Return the [X, Y] coordinate for the center point of the cell that contains the specified text.  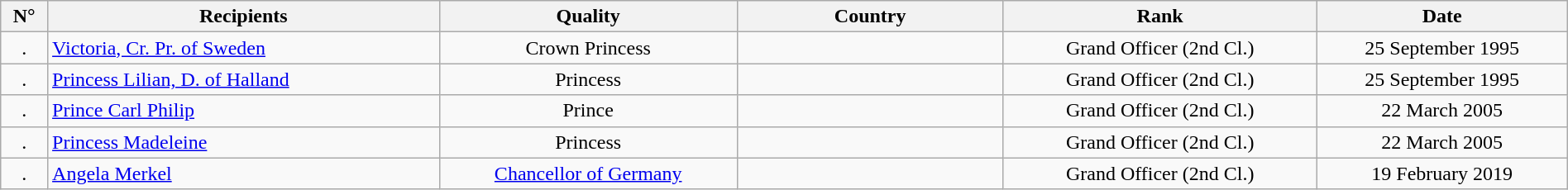
Date [1442, 17]
Rank [1159, 17]
Country [870, 17]
Victoria, Cr. Pr. of Sweden [244, 48]
Chancellor of Germany [588, 173]
Recipients [244, 17]
Quality [588, 17]
Angela Merkel [244, 173]
Princess Madeleine [244, 142]
19 February 2019 [1442, 173]
Prince [588, 111]
Prince Carl Philip [244, 111]
Crown Princess [588, 48]
Princess Lilian, D. of Halland [244, 79]
N° [25, 17]
